Scan for the cell matching the given text and deliver its [X, Y] coordinate at center. 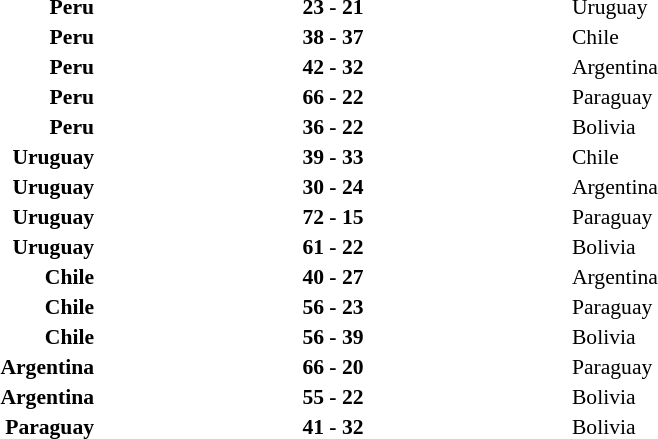
72 - 15 [333, 217]
66 - 20 [333, 367]
38 - 37 [333, 37]
66 - 22 [333, 97]
42 - 32 [333, 67]
30 - 24 [333, 187]
40 - 27 [333, 277]
39 - 33 [333, 157]
56 - 39 [333, 337]
56 - 23 [333, 307]
61 - 22 [333, 247]
55 - 22 [333, 397]
36 - 22 [333, 127]
